Determine the [x, y] coordinate at the center of the cell enclosing the given text.  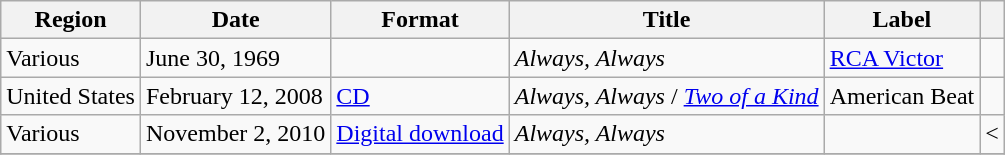
Date [235, 20]
RCA Victor [902, 58]
Title [666, 20]
February 12, 2008 [235, 96]
United States [71, 96]
Region [71, 20]
American Beat [902, 96]
June 30, 1969 [235, 58]
November 2, 2010 [235, 134]
Digital download [420, 134]
CD [420, 96]
Format [420, 20]
Always, Always / Two of a Kind [666, 96]
Label [902, 20]
< [992, 134]
